Identify which cell holds the provided text, then report its (x, y) central coordinate. 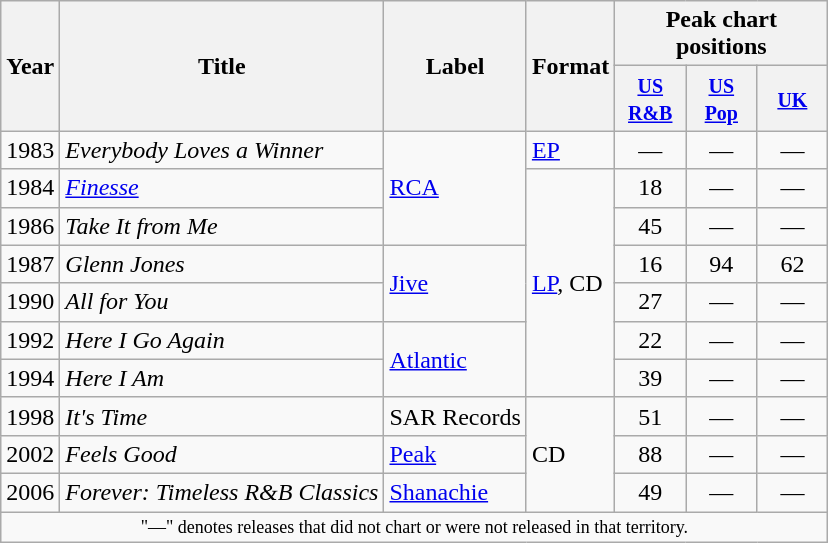
Everybody Loves a Winner (222, 150)
1984 (30, 188)
UK (792, 98)
Finesse (222, 188)
49 (650, 492)
Take It from Me (222, 226)
1987 (30, 264)
Shanachie (455, 492)
"—" denotes releases that did not chart or were not released in that territory. (414, 528)
LP, CD (570, 283)
22 (650, 340)
94 (722, 264)
Feels Good (222, 454)
Label (455, 66)
1986 (30, 226)
1990 (30, 302)
Title (222, 66)
1992 (30, 340)
Peak chart positions (722, 34)
88 (650, 454)
Peak (455, 454)
18 (650, 188)
Jive (455, 283)
39 (650, 378)
US Pop (722, 98)
US R&B (650, 98)
16 (650, 264)
Forever: Timeless R&B Classics (222, 492)
It's Time (222, 416)
Year (30, 66)
Atlantic (455, 359)
All for You (222, 302)
2002 (30, 454)
SAR Records (455, 416)
CD (570, 454)
27 (650, 302)
Here I Am (222, 378)
Glenn Jones (222, 264)
1983 (30, 150)
1994 (30, 378)
51 (650, 416)
Here I Go Again (222, 340)
2006 (30, 492)
1998 (30, 416)
45 (650, 226)
62 (792, 264)
Format (570, 66)
RCA (455, 188)
EP (570, 150)
